Return (x, y) of the center of cell containing provided text 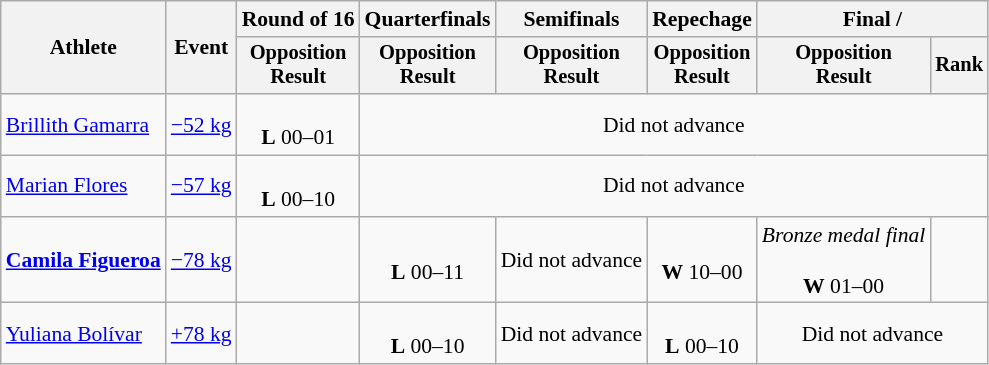
Brillith Gamarra (84, 124)
Repechage (702, 19)
Round of 16 (298, 19)
−57 kg (202, 186)
L 00–01 (298, 124)
Camila Figueroa (84, 260)
Marian Flores (84, 186)
W 10–00 (702, 260)
L 00–11 (428, 260)
Athlete (84, 48)
+78 kg (202, 334)
Bronze medal finalW 01–00 (844, 260)
−52 kg (202, 124)
Final / (872, 19)
Yuliana Bolívar (84, 334)
Rank (959, 66)
−78 kg (202, 260)
Event (202, 48)
Semifinals (572, 19)
Quarterfinals (428, 19)
